For the text-containing cell, return its midpoint in (x, y) coordinate format. 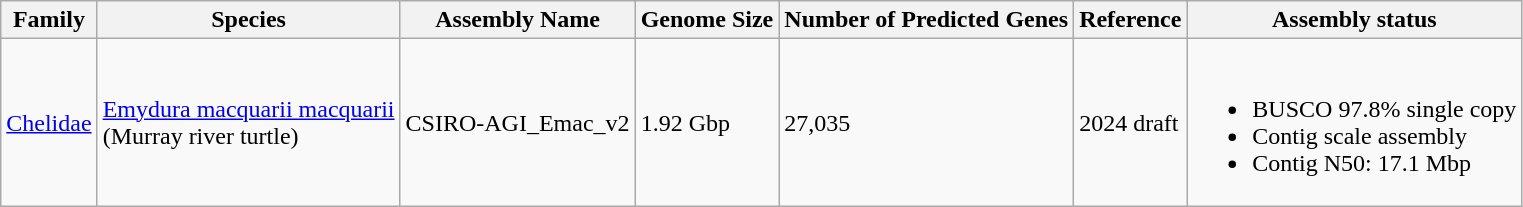
2024 draft (1130, 122)
Genome Size (707, 20)
27,035 (926, 122)
CSIRO-AGI_Emac_v2 (518, 122)
Number of Predicted Genes (926, 20)
Species (248, 20)
Assembly Name (518, 20)
Assembly status (1354, 20)
1.92 Gbp (707, 122)
Chelidae (49, 122)
BUSCO 97.8% single copyContig scale assemblyContig N50: 17.1 Mbp (1354, 122)
Family (49, 20)
Emydura macquarii macquarii(Murray river turtle) (248, 122)
Reference (1130, 20)
